Pinpoint the cell where the given text exists, returning its [X, Y] midpoint coordinate. 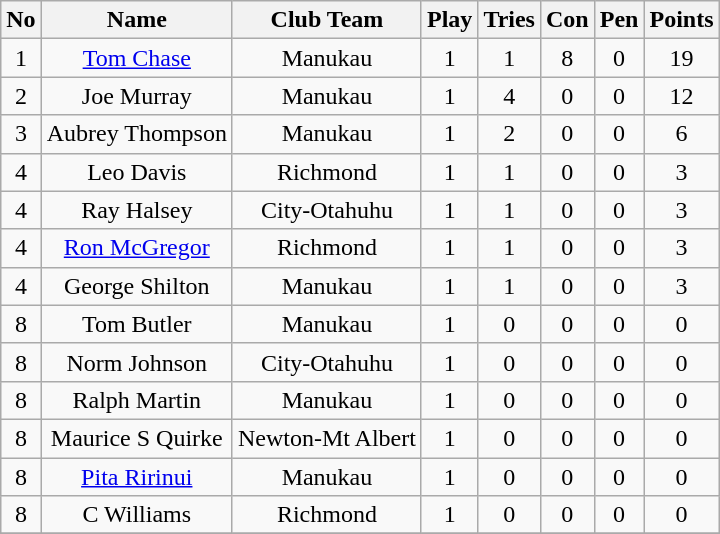
Maurice S Quirke [136, 438]
Tom Chase [136, 58]
19 [682, 58]
Pita Ririnui [136, 477]
Pen [619, 20]
Ray Halsey [136, 210]
Points [682, 20]
Ron McGregor [136, 248]
Norm Johnson [136, 362]
12 [682, 96]
Tom Butler [136, 324]
Ralph Martin [136, 400]
Club Team [326, 20]
Joe Murray [136, 96]
Tries [510, 20]
Newton-Mt Albert [326, 438]
Aubrey Thompson [136, 134]
Name [136, 20]
Leo Davis [136, 172]
6 [682, 134]
Con [567, 20]
No [21, 20]
George Shilton [136, 286]
Play [449, 20]
C Williams [136, 515]
